Determine the (x, y) coordinate at the center of the cell enclosing the given text.  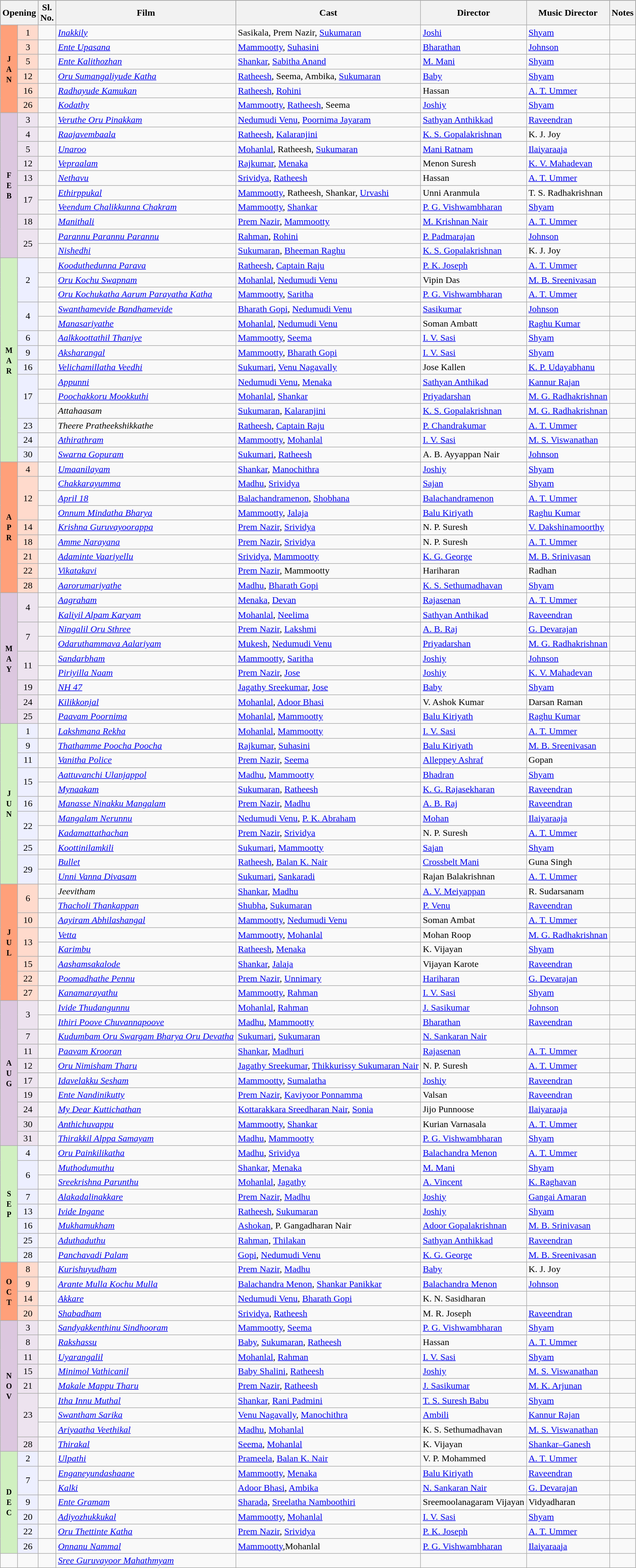
Parannu Parannu Parannu (146, 236)
Adaminte Vaariyellu (146, 556)
Rajan Balakrishnan (474, 876)
K. N. Sasidharan (474, 1298)
Sukumaran, Kalaranjini (328, 411)
Vepraalam (146, 163)
Mammootty, Menaka (328, 1473)
Kudumbam Oru Swargam Bharya Oru Devatha (146, 1037)
Thirakal (146, 1444)
Mukhamukham (146, 1226)
Mammootty, Suhasini (328, 47)
Mohanlal, Neelima (328, 614)
Sree Guruvayoor Mahathmyam (146, 1560)
Sukumari, Mammootty (328, 847)
Prameela, Balan K. Nair (328, 1459)
Mohanlal, Shankar (328, 396)
Mammootty, Bharath Gopi (328, 353)
Sukumari, Venu Nagavally (328, 367)
Baby Shalini, Ratheesh (328, 1371)
Seema, Mohanlal (328, 1444)
Krishna Guruvayoorappa (146, 527)
Sandyakkenthinu Sindhooram (146, 1328)
Prem Nazir, Jose (328, 673)
M. Krishnan Nair (474, 222)
Kottarakkara Sreedharan Nair, Sonia (328, 1109)
Mohanlal, Adoor Bhasi (328, 702)
Ratheesh, Menaka (328, 949)
Radhan (568, 571)
Alleppey Ashraf (474, 760)
Unni Vanna Divasam (146, 876)
Ratheesh, Rohini (328, 91)
Mammootty, Ratheesh, Shankar, Urvashi (328, 192)
Prem Nazir, Kaviyoor Ponnamma (328, 1095)
Oru Kochu Swapnam (146, 280)
T. S. Suresh Babu (474, 1401)
Inakkily (146, 32)
Velichamillatha Veedhi (146, 367)
Nedumudi Venu, Menaka (328, 382)
Joshi (474, 32)
Kurian Varnasala (474, 1124)
Vetta (146, 935)
K. Raghavan (568, 1182)
JUN (9, 804)
Chakkarayumma (146, 484)
Manithali (146, 222)
Ithiri Poove Chuvannapoove (146, 1022)
Prem Nazir, Lakshmi (328, 629)
DEC (9, 1502)
Swanthamevide Bandhamevide (146, 309)
Ente Nandinikutty (146, 1095)
K. P. Udayabhanu (568, 367)
A. V. Meiyappan (474, 891)
Kilikkonjal (146, 702)
Prem Nazir, Unnimary (328, 978)
Jagathy Sreekumar, Jose (328, 687)
Film (146, 13)
Crossbelt Mani (474, 862)
NH 47 (146, 687)
Ivide Thudangunnu (146, 1007)
Piriyilla Naam (146, 673)
Mammootty,Mohanlal (328, 1546)
Nedumudi Venu, Bharath Gopi (328, 1298)
Ambili (474, 1415)
P. Padmarajan (474, 236)
Gopan (568, 760)
Mani Ratnam (474, 149)
Ratheesh, Balan K. Nair (328, 862)
Darsan Raman (568, 702)
Alakadalinakkare (146, 1197)
Nedumudi Venu, Poornima Jayaram (328, 120)
Poochakkoru Mookkuthi (146, 396)
Minimol Vathicanil (146, 1371)
Aarorumariyathe (146, 585)
Aksharangal (146, 353)
Thathamme Poocha Poocha (146, 746)
Gangai Amaran (568, 1197)
Anthichuvappu (146, 1124)
Mukesh, Nedumudi Venu (328, 643)
Sukumaran, Ratheesh (328, 789)
Baby, Sukumaran, Ratheesh (328, 1342)
Adoor Bhasi, Ambika (328, 1488)
Oru Sumangaliyude Katha (146, 76)
Bullet (146, 862)
Kurishuyudham (146, 1269)
Ulpathi (146, 1459)
Oru Kochukatha Aarum Parayatha Katha (146, 294)
Mangalam Nerunnu (146, 818)
Mohanlal, Ratheesh, Sukumaran (328, 149)
Panchavadi Palam (146, 1255)
Soman Ambat (474, 920)
Aalkkoottathil Thaniye (146, 338)
Ente Gramam (146, 1502)
T. S. Radhakrishnan (568, 192)
P. Chandrakumar (474, 426)
Akkare (146, 1298)
Guna Singh (568, 862)
M. R. Joseph (474, 1313)
JUL (9, 942)
Jijo Punnoose (474, 1109)
Shubha, Sukumaran (328, 906)
Director (474, 13)
R. Sudarsanam (568, 891)
Bhadran (474, 775)
Nethavu (146, 178)
Rakshassu (146, 1342)
Menaka, Devan (328, 600)
Aattuvanchi Ulanjappol (146, 775)
Balachandramenon (474, 498)
Manasse Ninakku Mangalam (146, 804)
Ivide Ingane (146, 1211)
Ariyaatha Veethikal (146, 1430)
Notes (623, 13)
Paavam Krooran (146, 1051)
Music Director (568, 13)
V. Dakshinamoorthy (568, 527)
Jose Kallen (474, 367)
Aagraham (146, 600)
Aayiram Abhilashangal (146, 920)
Veruthe Oru Pinakkam (146, 120)
Ashokan, P. Gangadharan Nair (328, 1226)
SEP (9, 1204)
APR (9, 528)
Muthodumuthu (146, 1168)
27 (28, 993)
OCT (9, 1291)
Amme Narayana (146, 542)
Swarna Gopuram (146, 455)
Madhu, Mohanlal (328, 1430)
Madhu, Bharath Gopi (328, 585)
Kaliyil Alpam Karyam (146, 614)
Adoor Gopalakrishnan (474, 1226)
Jagathy Sreekumar, Thikkurissy Sukumaran Nair (328, 1066)
Opening (19, 13)
Umaanilayam (146, 469)
Shankar, Jalaja (328, 964)
Ente Kalithozhan (146, 62)
Oru Nimisham Tharu (146, 1066)
P. Venu (474, 906)
Koottinilamkili (146, 847)
Uyarangalil (146, 1357)
Swantham Sarika (146, 1415)
Mammootty, Rahman (328, 993)
Menon Suresh (474, 163)
Idavelakku Sesham (146, 1080)
Sreekrishna Parunthu (146, 1182)
Ningalil Oru Sthree (146, 629)
A. B. Ayyappan Nair (474, 455)
10 (28, 920)
Vijayan Karote (474, 964)
Athirathram (146, 440)
Soman Ambatt (474, 323)
Rahman, Thilakan (328, 1240)
Rajkumar, Menaka (328, 163)
Shabadham (146, 1313)
NOV (9, 1386)
Gopi, Nedumudi Venu (328, 1255)
JAN (9, 69)
Bharath Gopi, Nedumudi Venu (328, 309)
Rajkumar, Suhasini (328, 746)
AUG (9, 1073)
Sl.No. (47, 13)
Cast (328, 13)
Karimbu (146, 949)
Shankar, Manochithra (328, 469)
April 18 (146, 498)
Venu Nagavally, Manochithra (328, 1415)
K. G. Rajasekharan (474, 789)
Sukumari, Sukumaran (328, 1037)
Balachandramenon, Shobhana (328, 498)
Makale Mappu Tharu (146, 1386)
Nedumudi Venu, P. K. Abraham (328, 818)
Vipin Das (474, 280)
Adiyozhukkukal (146, 1517)
Arante Mulla Kochu Mulla (146, 1284)
Onnanu Nammal (146, 1546)
Raajavembaala (146, 134)
A. Vincent (474, 1182)
Ethirppukal (146, 192)
Onnum Mindatha Bharya (146, 513)
Veendum Chalikkunna Chakram (146, 207)
Valsan (474, 1095)
Shankar, Menaka (328, 1168)
Sasikumar (474, 309)
MAY (9, 658)
Mammootty, Sumalatha (328, 1080)
Shankar, Sabitha Anand (328, 62)
Thirakkil Alppa Samayam (146, 1139)
Kadamattathachan (146, 833)
Radhayude Kamukan (146, 91)
Thacholi Thankappan (146, 906)
Itha Innu Muthal (146, 1401)
V. P. Mohammed (474, 1459)
Shankar–Ganesh (568, 1444)
My Dear Kuttichathan (146, 1109)
Sukumari, Ratheesh (328, 455)
31 (28, 1139)
Appunni (146, 382)
Oru Thettinte Katha (146, 1531)
FEB (9, 185)
Ente Upasana (146, 47)
Kodathy (146, 105)
Mohanlal, Jagathy (328, 1182)
Poomadhathe Pennu (146, 978)
Jeevitham (146, 891)
Mammootty, Jalaja (328, 513)
Shankar, Madhu (328, 891)
Mammootty, Ratheesh, Seema (328, 105)
Sasikala, Prem Nazir, Sukumaran (328, 32)
MAR (9, 360)
Shankar, Madhuri (328, 1051)
Mynaakam (146, 789)
Sukumaran, Bheeman Raghu (328, 251)
Nishedhi (146, 251)
Attahaasam (146, 411)
Sharada, Sreelatha Namboothiri (328, 1502)
Kooduthedunna Parava (146, 265)
Unni Aranmula (474, 192)
Aduthaduthu (146, 1240)
Balachandra Menon, Shankar Panikkar (328, 1284)
Aashamsakalode (146, 964)
Mohan Roop (474, 935)
Oru Painkilikatha (146, 1153)
Enganeyundashaane (146, 1473)
Sukumari, Sankaradi (328, 876)
Vikatakavi (146, 571)
Theere Pratheekshikkathe (146, 426)
Mammootty, Nedumudi Venu (328, 920)
Ratheesh, Seema, Ambika, Sukumaran (328, 76)
Srividya, Mammootty (328, 556)
Lakshmana Rekha (146, 731)
V. Ashok Kumar (474, 702)
29 (28, 869)
Kalki (146, 1488)
Rahman, Rohini (328, 236)
Prem Nazir, Ratheesh (328, 1386)
Paavam Poornima (146, 717)
Sandarbham (146, 658)
Shankar, Rani Padmini (328, 1401)
Prem Nazir, Seema (328, 760)
Ratheesh, Kalaranjini (328, 134)
Ratheesh, Sukumaran (328, 1211)
M. K. Arjunan (568, 1386)
Manasariyathe (146, 323)
Odaruthammava Aalariyam (146, 643)
Kanamarayathu (146, 993)
Mohan (474, 818)
Sreemoolanagaram Vijayan (474, 1502)
Unaroo (146, 149)
Vidyadharan (568, 1502)
Vanitha Police (146, 760)
